From the cell containing the given text, extract its center point as (x, y) coordinate. 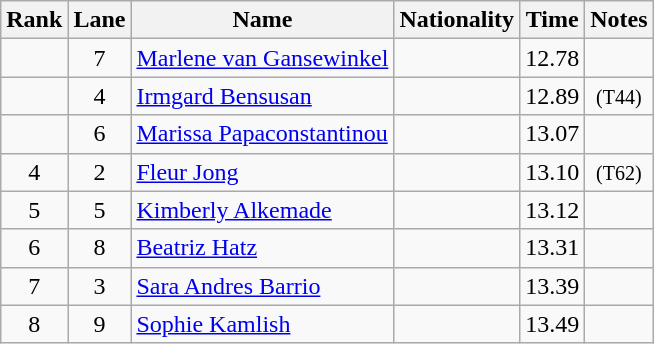
Name (262, 20)
Rank (34, 20)
3 (100, 286)
(T62) (619, 172)
(T44) (619, 96)
Lane (100, 20)
13.07 (552, 134)
Irmgard Bensusan (262, 96)
2 (100, 172)
13.49 (552, 324)
13.12 (552, 210)
Sara Andres Barrio (262, 286)
Marissa Papaconstantinou (262, 134)
Beatriz Hatz (262, 248)
13.10 (552, 172)
Marlene van Gansewinkel (262, 58)
Nationality (457, 20)
Fleur Jong (262, 172)
13.31 (552, 248)
Time (552, 20)
Notes (619, 20)
Kimberly Alkemade (262, 210)
12.89 (552, 96)
12.78 (552, 58)
13.39 (552, 286)
Sophie Kamlish (262, 324)
9 (100, 324)
